From the cell containing the given text, extract its center point as (X, Y) coordinate. 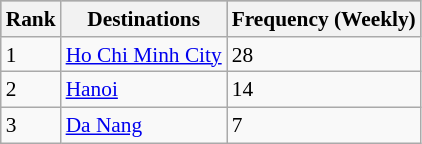
2 (31, 90)
3 (31, 126)
Hanoi (144, 90)
Rank (31, 19)
28 (324, 55)
Da Nang (144, 126)
7 (324, 126)
Frequency (Weekly) (324, 19)
14 (324, 90)
Ho Chi Minh City (144, 55)
Destinations (144, 19)
1 (31, 55)
